Pinpoint the cell where the given text exists, returning its [X, Y] midpoint coordinate. 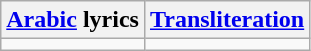
Arabic lyrics [73, 20]
Transliteration [226, 20]
